Return the [X, Y] coordinate for the center point of the cell that contains the specified text.  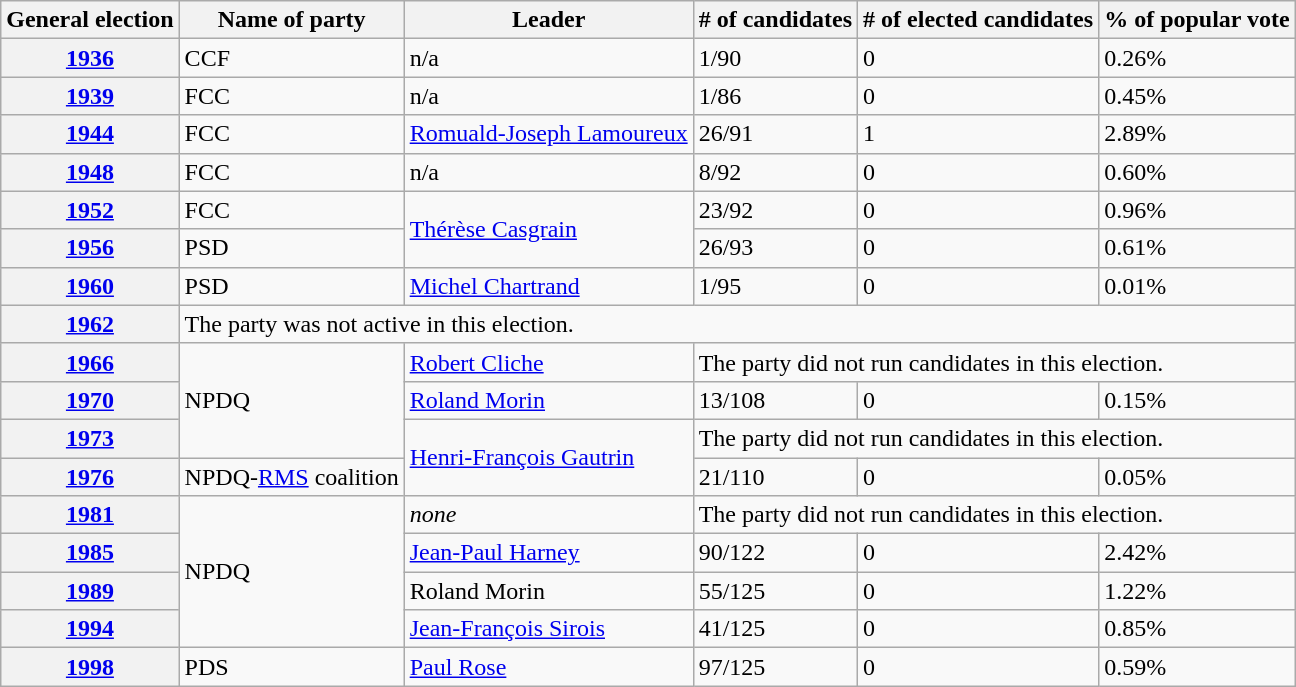
0.61% [1198, 248]
1/90 [775, 58]
Jean-Paul Harney [548, 553]
Henri-François Gautrin [548, 457]
1960 [90, 286]
The party was not active in this election. [737, 324]
1952 [90, 210]
0.01% [1198, 286]
26/93 [775, 248]
13/108 [775, 400]
0.15% [1198, 400]
41/125 [775, 629]
1966 [90, 362]
1.22% [1198, 591]
Michel Chartrand [548, 286]
1939 [90, 96]
0.85% [1198, 629]
none [548, 515]
1936 [90, 58]
0.05% [1198, 477]
8/92 [775, 172]
Leader [548, 20]
0.45% [1198, 96]
Paul Rose [548, 667]
0.60% [1198, 172]
2.42% [1198, 553]
# of elected candidates [978, 20]
21/110 [775, 477]
General election [90, 20]
PDS [292, 667]
26/91 [775, 134]
1/86 [775, 96]
# of candidates [775, 20]
Robert Cliche [548, 362]
1985 [90, 553]
Jean-François Sirois [548, 629]
1956 [90, 248]
1970 [90, 400]
1981 [90, 515]
NPDQ-RMS coalition [292, 477]
Romuald-Joseph Lamoureux [548, 134]
1973 [90, 438]
1/95 [775, 286]
1948 [90, 172]
1 [978, 134]
1994 [90, 629]
55/125 [775, 591]
1962 [90, 324]
97/125 [775, 667]
Name of party [292, 20]
1976 [90, 477]
2.89% [1198, 134]
1944 [90, 134]
% of popular vote [1198, 20]
0.59% [1198, 667]
1989 [90, 591]
0.26% [1198, 58]
CCF [292, 58]
90/122 [775, 553]
0.96% [1198, 210]
1998 [90, 667]
Thérèse Casgrain [548, 229]
23/92 [775, 210]
